Locate the cell with the specified text and output its (x, y) center coordinate. 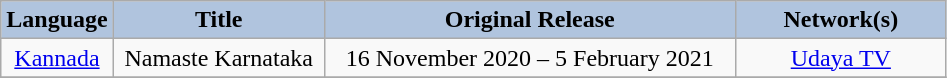
Title (218, 20)
Original Release (530, 20)
16 November 2020 – 5 February 2021 (530, 58)
Network(s) (840, 20)
Kannada (57, 58)
Namaste Karnataka (218, 58)
Language (57, 20)
Udaya TV (840, 58)
